Find where the given text appears and provide that cell's center as (X, Y) coordinate. 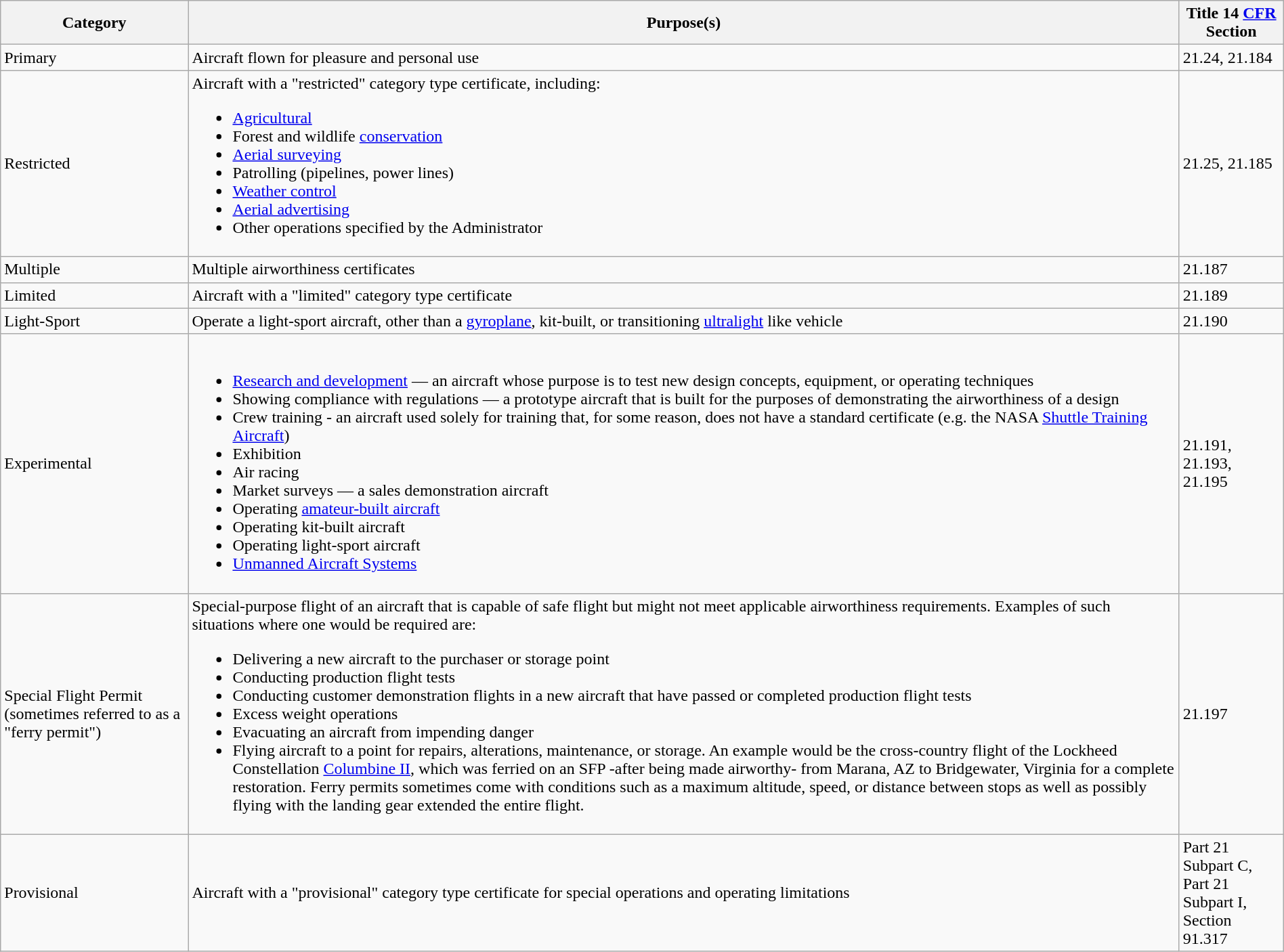
Multiple airworthiness certificates (684, 269)
Provisional (95, 892)
21.191, 21.193, 21.195 (1231, 463)
Multiple (95, 269)
Experimental (95, 463)
21.190 (1231, 321)
Title 14 CFR Section (1231, 23)
Purpose(s) (684, 23)
21.24, 21.184 (1231, 58)
21.25, 21.185 (1231, 164)
Aircraft with a "limited" category type certificate (684, 295)
Special Flight Permit (sometimes referred to as a "ferry permit") (95, 714)
Aircraft flown for pleasure and personal use (684, 58)
Operate a light-sport aircraft, other than a gyroplane, kit-built, or transitioning ultralight like vehicle (684, 321)
21.187 (1231, 269)
Light-Sport (95, 321)
Restricted (95, 164)
Primary (95, 58)
Category (95, 23)
21.189 (1231, 295)
Aircraft with a "provisional" category type certificate for special operations and operating limitations (684, 892)
Part 21 Subpart C, Part 21 Subpart I, Section 91.317 (1231, 892)
21.197 (1231, 714)
Limited (95, 295)
